Find where the given text appears and provide that cell's center as [x, y] coordinate. 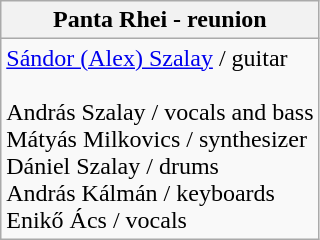
Panta Rhei - reunion [160, 20]
